Provide the (x, y) coordinate of the cell's center where the given text is located.  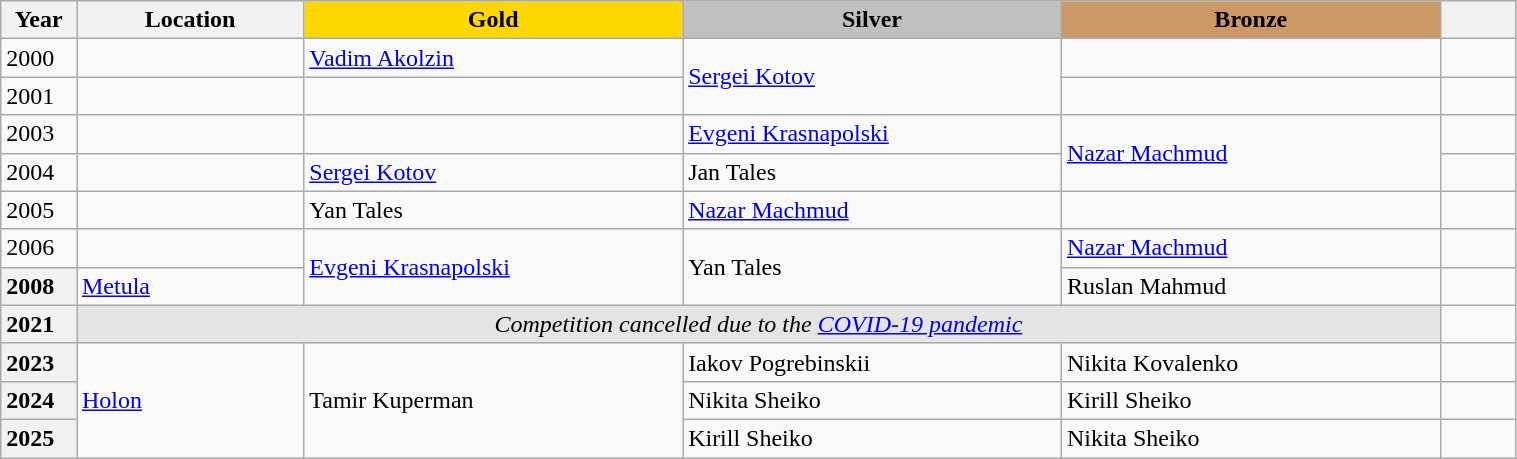
2024 (39, 400)
Jan Tales (872, 172)
Metula (190, 286)
2003 (39, 134)
Tamir Kuperman (494, 400)
Bronze (1250, 20)
Location (190, 20)
2023 (39, 362)
2021 (39, 324)
Gold (494, 20)
Year (39, 20)
Vadim Akolzin (494, 58)
2025 (39, 438)
Silver (872, 20)
Competition cancelled due to the COVID-19 pandemic (758, 324)
Iakov Pogrebinskii (872, 362)
2006 (39, 248)
2005 (39, 210)
2001 (39, 96)
2000 (39, 58)
Holon (190, 400)
Nikita Kovalenko (1250, 362)
2008 (39, 286)
2004 (39, 172)
Ruslan Mahmud (1250, 286)
